Scan for the cell matching the given text and deliver its (x, y) coordinate at center. 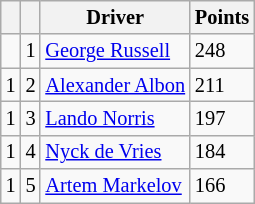
2 (31, 85)
4 (31, 152)
Lando Norris (115, 118)
3 (31, 118)
Alexander Albon (115, 85)
Artem Markelov (115, 186)
248 (222, 51)
197 (222, 118)
166 (222, 186)
211 (222, 85)
George Russell (115, 51)
Nyck de Vries (115, 152)
Points (222, 17)
184 (222, 152)
Driver (115, 17)
5 (31, 186)
